Capture the cell that displays the provided text and extract its (X, Y) central coordinate. 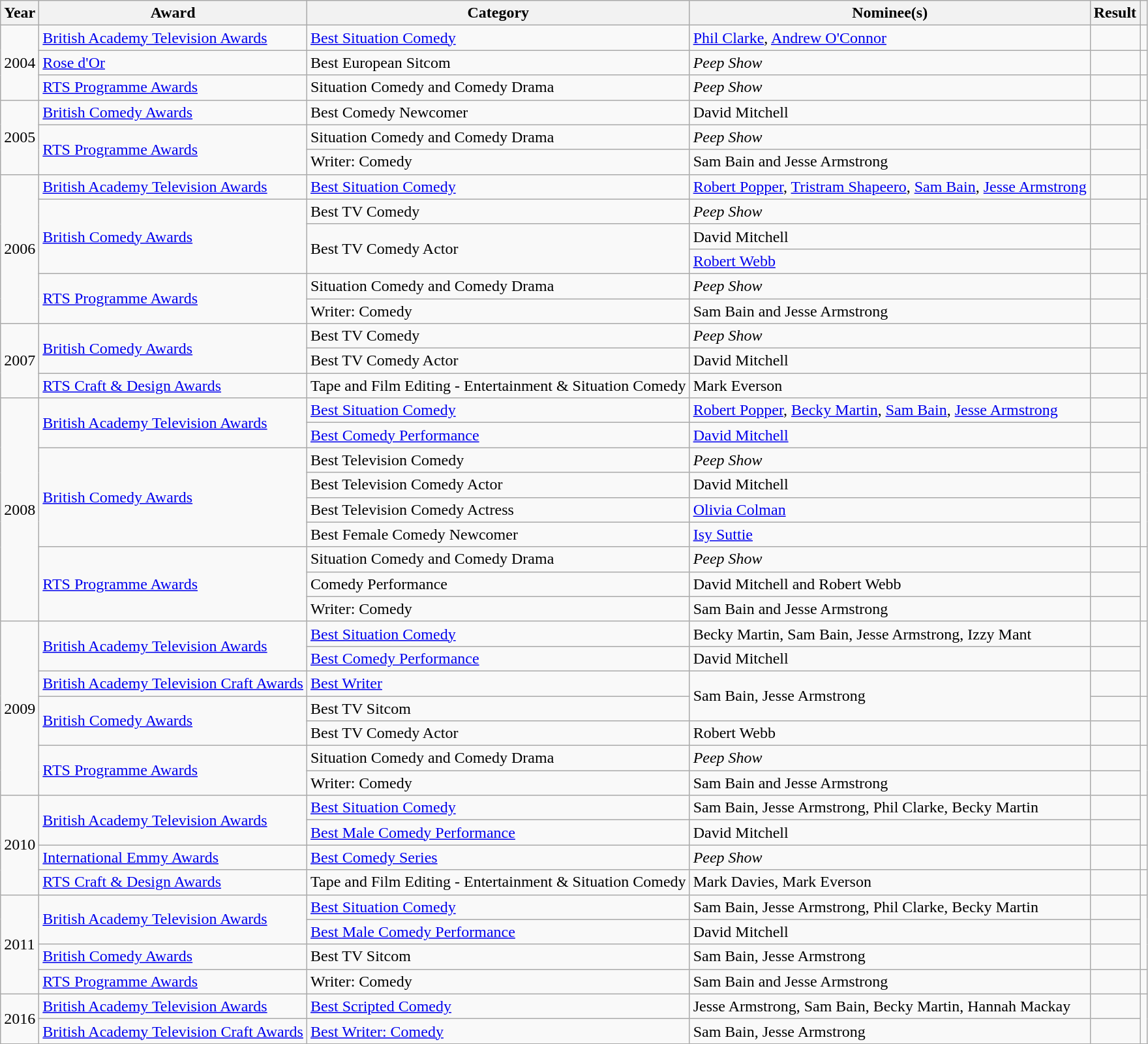
Best Scripted Comedy (498, 1006)
Becky Martin, Sam Bain, Jesse Armstrong, Izzy Mant (890, 634)
2011 (20, 944)
David Mitchell and Robert Webb (890, 584)
Best Female Comedy Newcomer (498, 534)
Best Television Comedy (498, 460)
Nominee(s) (890, 13)
Comedy Performance (498, 584)
Year (20, 13)
2016 (20, 1019)
Rose d'Or (174, 63)
Award (174, 13)
2007 (20, 361)
Best European Sitcom (498, 63)
Best Television Comedy Actress (498, 510)
Jesse Armstrong, Sam Bain, Becky Martin, Hannah Mackay (890, 1006)
Best Writer: Comedy (498, 1031)
2004 (20, 63)
International Emmy Awards (174, 857)
Olivia Colman (890, 510)
2010 (20, 845)
Robert Popper, Tristram Shapeero, Sam Bain, Jesse Armstrong (890, 187)
2009 (20, 708)
Category (498, 13)
Best Television Comedy Actor (498, 485)
2005 (20, 137)
Mark Davies, Mark Everson (890, 882)
2008 (20, 510)
Isy Suttie (890, 534)
2006 (20, 249)
Mark Everson (890, 386)
Robert Popper, Becky Martin, Sam Bain, Jesse Armstrong (890, 410)
Best Writer (498, 683)
Phil Clarke, Andrew O'Connor (890, 38)
Result (1115, 13)
Best Comedy Series (498, 857)
Best Comedy Newcomer (498, 112)
